Find where the given text appears and provide that cell's center as (X, Y) coordinate. 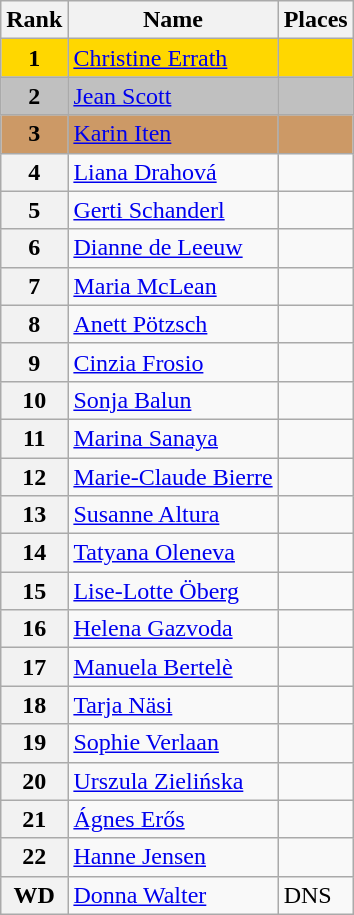
Hanne Jensen (173, 857)
8 (34, 324)
3 (34, 134)
Sophie Verlaan (173, 743)
18 (34, 705)
9 (34, 362)
7 (34, 286)
Christine Errath (173, 58)
5 (34, 210)
Sonja Balun (173, 400)
21 (34, 819)
10 (34, 400)
15 (34, 591)
Lise-Lotte Öberg (173, 591)
Karin Iten (173, 134)
20 (34, 781)
16 (34, 629)
Places (316, 20)
Tarja Näsi (173, 705)
19 (34, 743)
13 (34, 515)
2 (34, 96)
4 (34, 172)
Liana Drahová (173, 172)
Tatyana Oleneva (173, 553)
14 (34, 553)
17 (34, 667)
6 (34, 248)
Marina Sanaya (173, 438)
Name (173, 20)
Susanne Altura (173, 515)
Marie-Claude Bierre (173, 477)
Urszula Zielińska (173, 781)
Gerti Schanderl (173, 210)
Anett Pötzsch (173, 324)
Rank (34, 20)
Helena Gazvoda (173, 629)
Cinzia Frosio (173, 362)
Manuela Bertelè (173, 667)
DNS (316, 895)
Ágnes Erős (173, 819)
Donna Walter (173, 895)
22 (34, 857)
Jean Scott (173, 96)
12 (34, 477)
Maria McLean (173, 286)
11 (34, 438)
WD (34, 895)
1 (34, 58)
Dianne de Leeuw (173, 248)
